Scan for the cell matching the given text and deliver its (X, Y) coordinate at center. 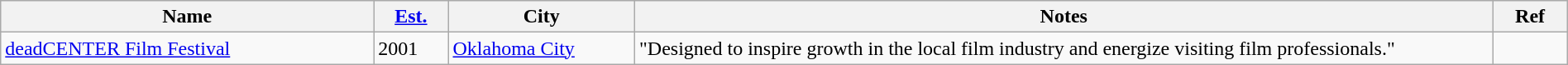
Ref (1530, 17)
Name (187, 17)
2001 (411, 48)
Notes (1064, 17)
"Designed to inspire growth in the local film industry and energize visiting film professionals." (1064, 48)
Oklahoma City (542, 48)
Est. (411, 17)
City (542, 17)
deadCENTER Film Festival (187, 48)
